Identify which cell holds the provided text, then report its [x, y] central coordinate. 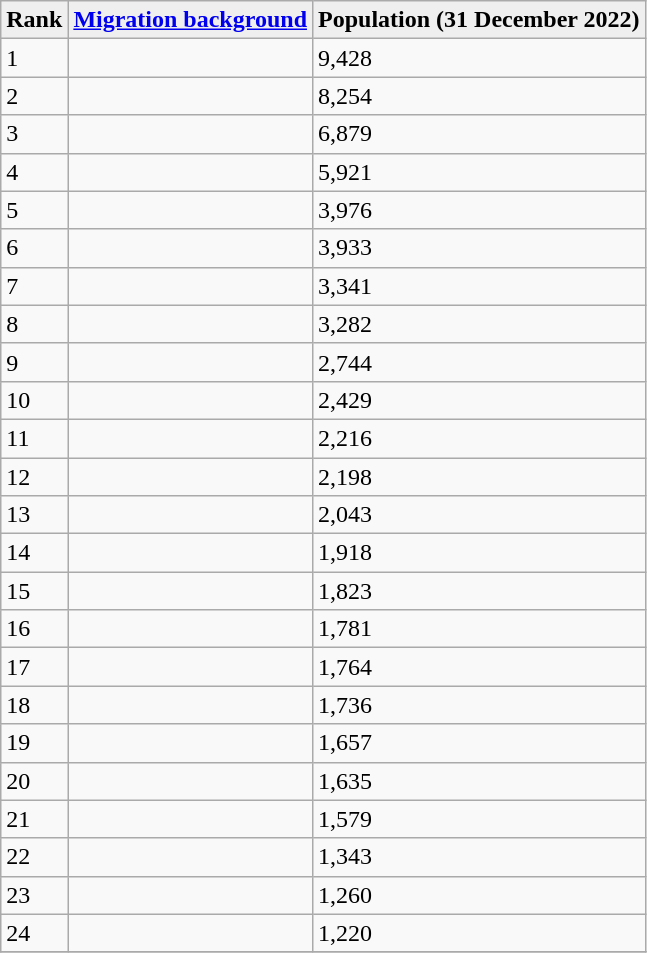
2,744 [480, 362]
4 [34, 172]
2,429 [480, 400]
5 [34, 210]
1,260 [480, 895]
12 [34, 477]
3,933 [480, 248]
3,976 [480, 210]
24 [34, 933]
20 [34, 781]
3 [34, 134]
2,198 [480, 477]
8,254 [480, 96]
1,764 [480, 667]
1,657 [480, 743]
1 [34, 58]
19 [34, 743]
1,635 [480, 781]
1,823 [480, 591]
1,343 [480, 857]
18 [34, 705]
17 [34, 667]
Rank [34, 20]
5,921 [480, 172]
9 [34, 362]
21 [34, 819]
22 [34, 857]
14 [34, 553]
15 [34, 591]
7 [34, 286]
1,918 [480, 553]
6 [34, 248]
9,428 [480, 58]
Population (31 December 2022) [480, 20]
16 [34, 629]
2,043 [480, 515]
2,216 [480, 438]
23 [34, 895]
1,736 [480, 705]
11 [34, 438]
2 [34, 96]
8 [34, 324]
13 [34, 515]
10 [34, 400]
1,579 [480, 819]
Migration background [190, 20]
3,341 [480, 286]
1,781 [480, 629]
6,879 [480, 134]
1,220 [480, 933]
3,282 [480, 324]
